Provide the (X, Y) coordinate of the cell's center where the given text is located.  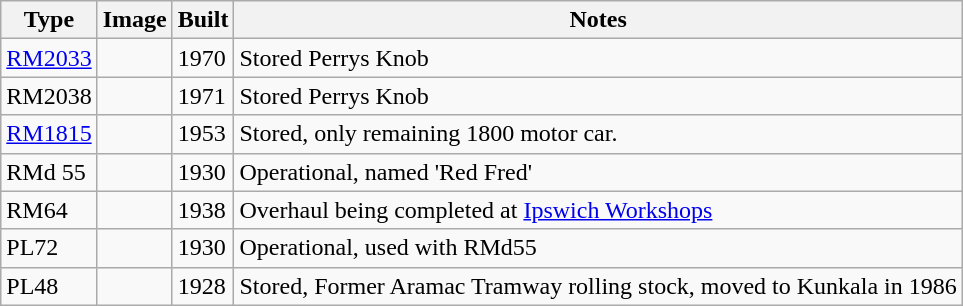
1928 (203, 286)
1938 (203, 210)
Operational, named 'Red Fred' (598, 172)
RM64 (49, 210)
Overhaul being completed at Ipswich Workshops (598, 210)
RM1815 (49, 134)
RM2038 (49, 96)
1970 (203, 58)
PL48 (49, 286)
1971 (203, 96)
RM2033 (49, 58)
Stored, only remaining 1800 motor car. (598, 134)
Notes (598, 20)
Built (203, 20)
PL72 (49, 248)
Type (49, 20)
Stored, Former Aramac Tramway rolling stock, moved to Kunkala in 1986 (598, 286)
Operational, used with RMd55 (598, 248)
1953 (203, 134)
Image (134, 20)
RMd 55 (49, 172)
